Identify which cell holds the provided text, then report its (x, y) central coordinate. 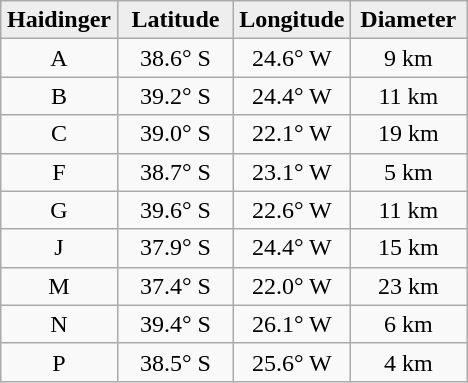
19 km (408, 134)
37.9° S (175, 248)
23.1° W (292, 172)
23 km (408, 286)
39.4° S (175, 324)
6 km (408, 324)
J (59, 248)
38.5° S (175, 362)
Diameter (408, 20)
Longitude (292, 20)
39.2° S (175, 96)
F (59, 172)
Latitude (175, 20)
25.6° W (292, 362)
N (59, 324)
P (59, 362)
5 km (408, 172)
9 km (408, 58)
22.0° W (292, 286)
G (59, 210)
39.0° S (175, 134)
39.6° S (175, 210)
26.1° W (292, 324)
C (59, 134)
4 km (408, 362)
B (59, 96)
A (59, 58)
24.6° W (292, 58)
38.7° S (175, 172)
37.4° S (175, 286)
22.1° W (292, 134)
15 km (408, 248)
Haidinger (59, 20)
38.6° S (175, 58)
M (59, 286)
22.6° W (292, 210)
